Identify which cell holds the provided text, then report its (X, Y) central coordinate. 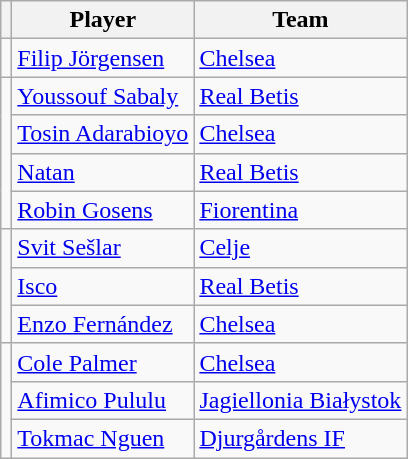
Team (300, 20)
Tokmac Nguen (103, 438)
Isco (103, 286)
Filip Jörgensen (103, 58)
Cole Palmer (103, 362)
Djurgårdens IF (300, 438)
Tosin Adarabioyo (103, 134)
Robin Gosens (103, 210)
Player (103, 20)
Svit Sešlar (103, 248)
Afimico Pululu (103, 400)
Enzo Fernández (103, 324)
Jagiellonia Białystok (300, 400)
Celje (300, 248)
Fiorentina (300, 210)
Youssouf Sabaly (103, 96)
Natan (103, 172)
